Search for the cell housing the specified text and yield its (X, Y) center coordinate. 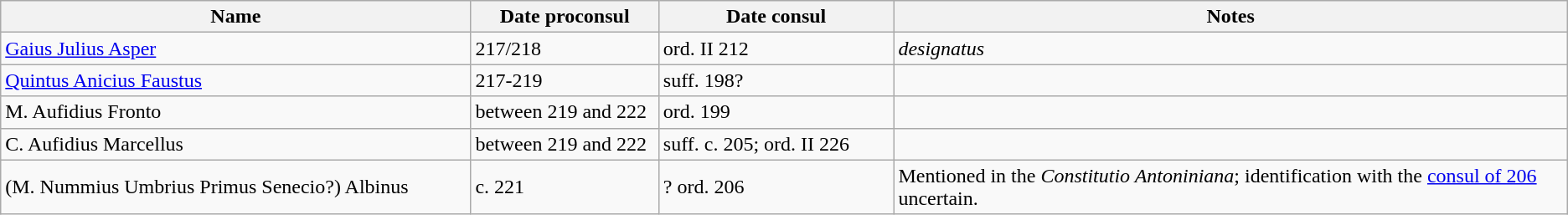
c. 221 (565, 187)
designatus (1230, 49)
C. Aufidius Marcellus (236, 144)
Quintus Anicius Faustus (236, 80)
Date proconsul (565, 17)
ord. 199 (776, 112)
suff. 198? (776, 80)
M. Aufidius Fronto (236, 112)
217-219 (565, 80)
(M. Nummius Umbrius Primus Senecio?) Albinus (236, 187)
Notes (1230, 17)
Gaius Julius Asper (236, 49)
Name (236, 17)
Mentioned in the Constitutio Antoniniana; identification with the consul of 206 uncertain. (1230, 187)
suff. c. 205; ord. II 226 (776, 144)
Date consul (776, 17)
217/218 (565, 49)
? ord. 206 (776, 187)
ord. II 212 (776, 49)
